Return the (x, y) coordinate for the center point of the cell that contains the specified text.  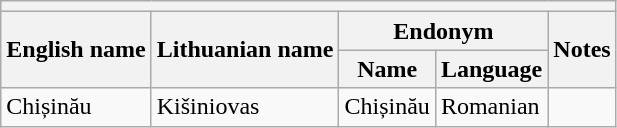
Language (491, 69)
Notes (582, 50)
Kišiniovas (245, 107)
Endonym (444, 31)
Name (387, 69)
English name (76, 50)
Romanian (491, 107)
Lithuanian name (245, 50)
